Capture the cell that displays the provided text and extract its (x, y) central coordinate. 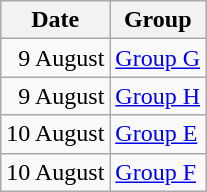
Group (158, 20)
Group G (158, 58)
Group F (158, 172)
Group E (158, 134)
Date (56, 20)
Group H (158, 96)
